Extract the [x, y] coordinate from the center of the cell holding the provided text.  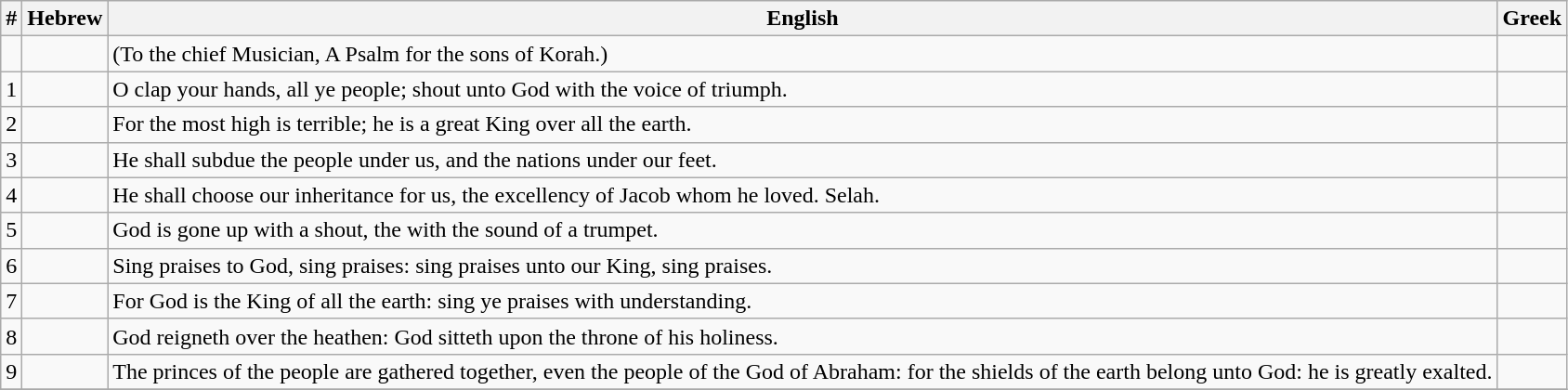
He shall subdue the people under us, and the nations under our feet. [803, 160]
2 [11, 124]
God reigneth over the heathen: God sitteth upon the throne of his holiness. [803, 336]
He shall choose our inheritance for us, the excellency of Jacob whom he loved. Selah. [803, 195]
5 [11, 230]
3 [11, 160]
8 [11, 336]
(To the chief Musician, A Psalm for the sons of Korah.) [803, 54]
# [11, 19]
4 [11, 195]
English [803, 19]
Greek [1533, 19]
6 [11, 266]
O clap your hands, all ye people; shout unto God with the voice of triumph. [803, 89]
7 [11, 301]
9 [11, 371]
God is gone up with a shout, the with the sound of a trumpet. [803, 230]
Sing praises to God, sing praises: sing praises unto our King, sing praises. [803, 266]
1 [11, 89]
For God is the King of all the earth: sing ye praises with understanding. [803, 301]
For the most high is terrible; he is a great King over all the earth. [803, 124]
Hebrew [65, 19]
